Provide the (X, Y) coordinate of the cell's center where the given text is located.  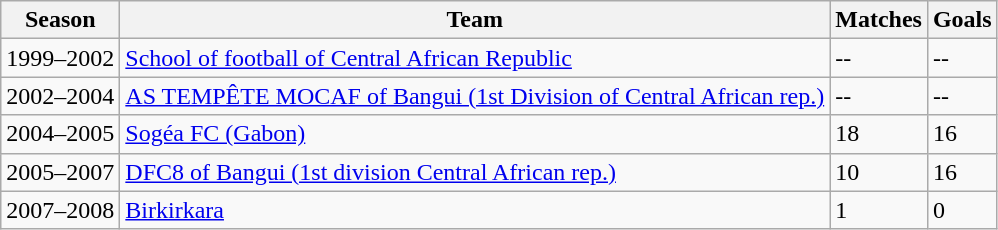
1 (879, 210)
2004–2005 (60, 134)
Goals (962, 20)
18 (879, 134)
Team (475, 20)
2005–2007 (60, 172)
0 (962, 210)
Season (60, 20)
2007–2008 (60, 210)
School of football of Central African Republic (475, 58)
AS TEMPÊTE MOCAF of Bangui (1st Division of Central African rep.) (475, 96)
Sogéa FC (Gabon) (475, 134)
Matches (879, 20)
Birkirkara (475, 210)
DFC8 of Bangui (1st division Central African rep.) (475, 172)
1999–2002 (60, 58)
10 (879, 172)
2002–2004 (60, 96)
